Identify which cell holds the provided text, then report its (X, Y) central coordinate. 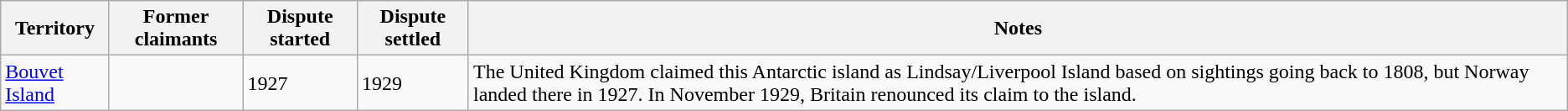
Territory (55, 29)
Dispute started (300, 29)
Bouvet Island (55, 82)
1929 (412, 82)
Former claimants (176, 29)
Notes (1018, 29)
Dispute settled (412, 29)
1927 (300, 82)
